From the cell containing the given text, extract its center point as (X, Y) coordinate. 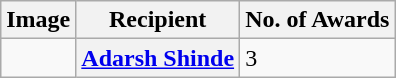
No. of Awards (318, 20)
3 (318, 58)
Recipient (158, 20)
Image (38, 20)
Adarsh Shinde (158, 58)
